Capture the cell that displays the provided text and extract its [x, y] central coordinate. 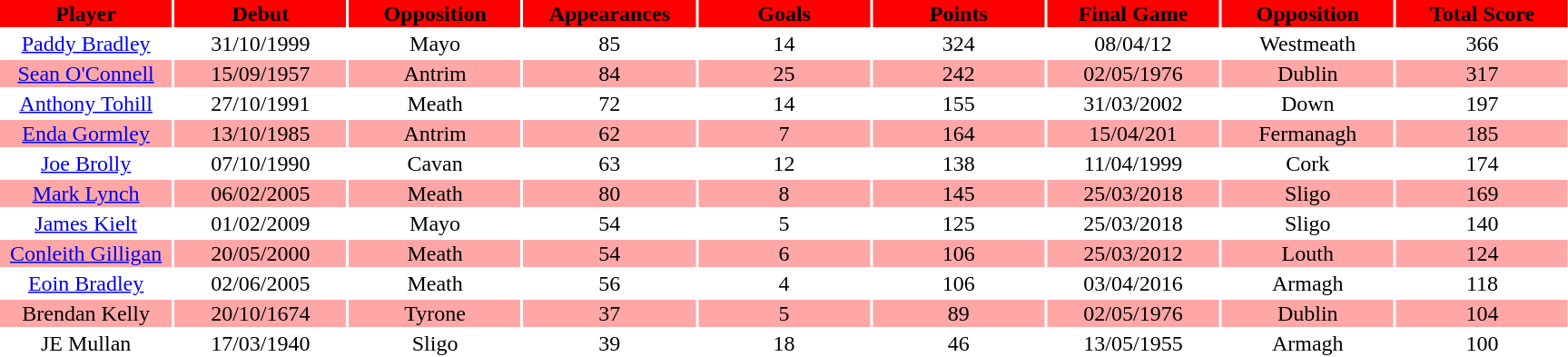
Goals [784, 14]
01/02/2009 [260, 223]
Player [85, 14]
06/02/2005 [260, 193]
Westmeath [1307, 44]
08/04/12 [1133, 44]
6 [784, 253]
03/04/2016 [1133, 283]
46 [959, 343]
324 [959, 44]
37 [610, 313]
Cork [1307, 164]
25 [784, 74]
Mark Lynch [85, 193]
Anthony Tohill [85, 104]
20/05/2000 [260, 253]
31/03/2002 [1133, 104]
11/04/1999 [1133, 164]
118 [1482, 283]
Cavan [434, 164]
Sean O'Connell [85, 74]
20/10/1674 [260, 313]
James Kielt [85, 223]
145 [959, 193]
7 [784, 134]
Enda Gormley [85, 134]
Tyrone [434, 313]
Joe Brolly [85, 164]
Debut [260, 14]
104 [1482, 313]
Brendan Kelly [85, 313]
56 [610, 283]
125 [959, 223]
Fermanagh [1307, 134]
25/03/2012 [1133, 253]
18 [784, 343]
72 [610, 104]
Down [1307, 104]
84 [610, 74]
85 [610, 44]
366 [1482, 44]
Final Game [1133, 14]
169 [1482, 193]
Conleith Gilligan [85, 253]
317 [1482, 74]
8 [784, 193]
Appearances [610, 14]
Points [959, 14]
89 [959, 313]
100 [1482, 343]
80 [610, 193]
140 [1482, 223]
164 [959, 134]
63 [610, 164]
31/10/1999 [260, 44]
02/06/2005 [260, 283]
17/03/1940 [260, 343]
13/10/1985 [260, 134]
4 [784, 283]
138 [959, 164]
39 [610, 343]
27/10/1991 [260, 104]
185 [1482, 134]
62 [610, 134]
174 [1482, 164]
124 [1482, 253]
07/10/1990 [260, 164]
JE Mullan [85, 343]
155 [959, 104]
Paddy Bradley [85, 44]
Louth [1307, 253]
15/09/1957 [260, 74]
12 [784, 164]
15/04/201 [1133, 134]
197 [1482, 104]
Total Score [1482, 14]
242 [959, 74]
Eoin Bradley [85, 283]
13/05/1955 [1133, 343]
